Return (X, Y) of the center of cell containing provided text 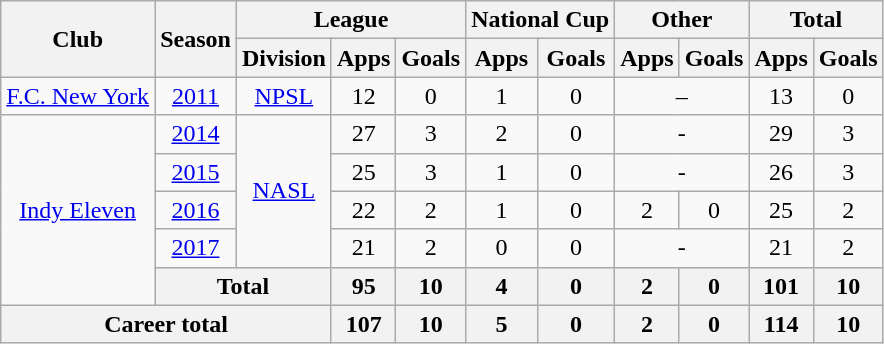
101 (781, 286)
107 (363, 324)
4 (502, 286)
114 (781, 324)
27 (363, 134)
Indy Eleven (78, 210)
2015 (196, 172)
5 (502, 324)
Season (196, 39)
National Cup (540, 20)
2014 (196, 134)
22 (363, 210)
12 (363, 96)
Club (78, 39)
Division (284, 58)
95 (363, 286)
26 (781, 172)
League (350, 20)
2017 (196, 248)
– (682, 96)
2016 (196, 210)
NASL (284, 191)
13 (781, 96)
29 (781, 134)
2011 (196, 96)
F.C. New York (78, 96)
Other (682, 20)
NPSL (284, 96)
Career total (166, 324)
